Determine the (X, Y) coordinate at the center of the cell enclosing the given text.  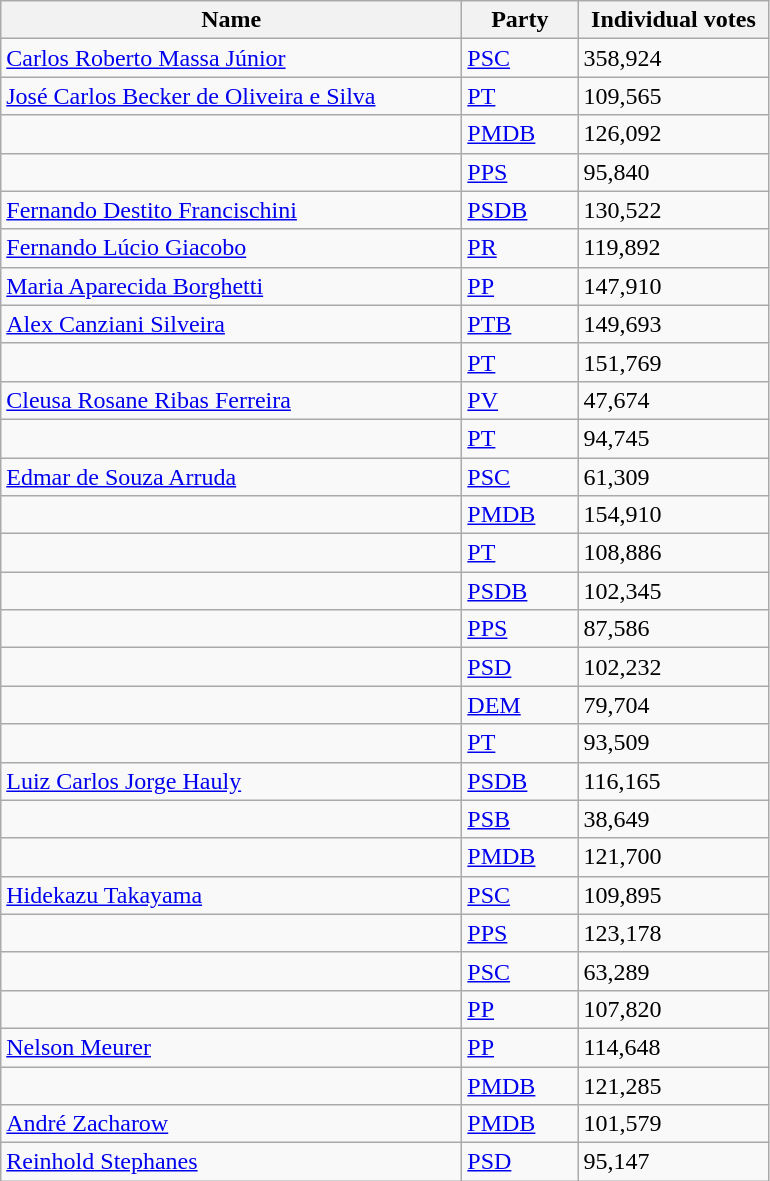
130,522 (674, 210)
DEM (520, 705)
102,232 (674, 667)
38,649 (674, 819)
108,886 (674, 553)
109,895 (674, 895)
79,704 (674, 705)
Maria Aparecida Borghetti (232, 286)
PSB (520, 819)
121,700 (674, 857)
PV (520, 400)
63,289 (674, 971)
Fernando Lúcio Giacobo (232, 248)
107,820 (674, 1009)
95,147 (674, 1162)
Fernando Destito Francischini (232, 210)
Reinhold Stephanes (232, 1162)
Hidekazu Takayama (232, 895)
Edmar de Souza Arruda (232, 477)
109,565 (674, 96)
154,910 (674, 515)
93,509 (674, 743)
Carlos Roberto Massa Júnior (232, 58)
151,769 (674, 362)
149,693 (674, 324)
Name (232, 20)
PTB (520, 324)
Nelson Meurer (232, 1047)
Luiz Carlos Jorge Hauly (232, 781)
Cleusa Rosane Ribas Ferreira (232, 400)
94,745 (674, 438)
119,892 (674, 248)
Party (520, 20)
PR (520, 248)
102,345 (674, 591)
Individual votes (674, 20)
Alex Canziani Silveira (232, 324)
116,165 (674, 781)
61,309 (674, 477)
123,178 (674, 933)
José Carlos Becker de Oliveira e Silva (232, 96)
101,579 (674, 1124)
André Zacharow (232, 1124)
121,285 (674, 1085)
358,924 (674, 58)
47,674 (674, 400)
95,840 (674, 172)
126,092 (674, 134)
87,586 (674, 629)
114,648 (674, 1047)
147,910 (674, 286)
